Extract the (x, y) coordinate from the center of the cell holding the provided text.  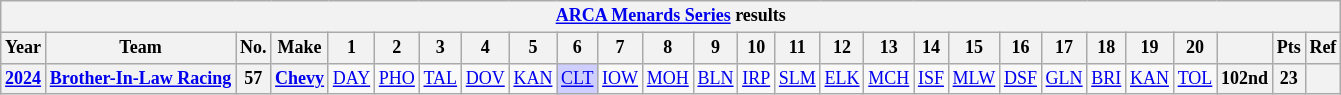
14 (932, 48)
ARCA Menards Series results (671, 16)
Year (24, 48)
7 (620, 48)
13 (889, 48)
CLT (578, 78)
3 (440, 48)
57 (254, 78)
BRI (1106, 78)
11 (798, 48)
18 (1106, 48)
MLW (974, 78)
SLM (798, 78)
Brother-In-Law Racing (140, 78)
TAL (440, 78)
2 (396, 48)
TOL (1194, 78)
IRP (756, 78)
GLN (1064, 78)
5 (533, 48)
6 (578, 48)
19 (1150, 48)
17 (1064, 48)
102nd (1245, 78)
2024 (24, 78)
Ref (1323, 48)
No. (254, 48)
DAY (351, 78)
8 (668, 48)
ISF (932, 78)
4 (485, 48)
20 (1194, 48)
12 (842, 48)
Chevy (300, 78)
15 (974, 48)
9 (716, 48)
Pts (1288, 48)
MOH (668, 78)
16 (1021, 48)
DSF (1021, 78)
DOV (485, 78)
Team (140, 48)
1 (351, 48)
23 (1288, 78)
Make (300, 48)
10 (756, 48)
IOW (620, 78)
PHO (396, 78)
MCH (889, 78)
BLN (716, 78)
ELK (842, 78)
